Identify which cell holds the provided text, then report its [X, Y] central coordinate. 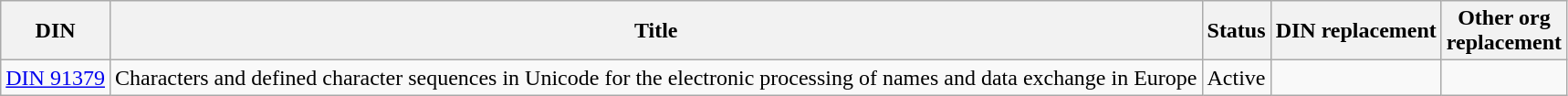
DIN 91379 [56, 78]
Characters and defined character sequences in Unicode for the electronic processing of names and data exchange in Europe [655, 78]
Other orgreplacement [1504, 31]
Active [1236, 78]
Title [655, 31]
DIN [56, 31]
DIN replacement [1356, 31]
Status [1236, 31]
